Output the (x, y) coordinate of the center of the cell containing the given text.  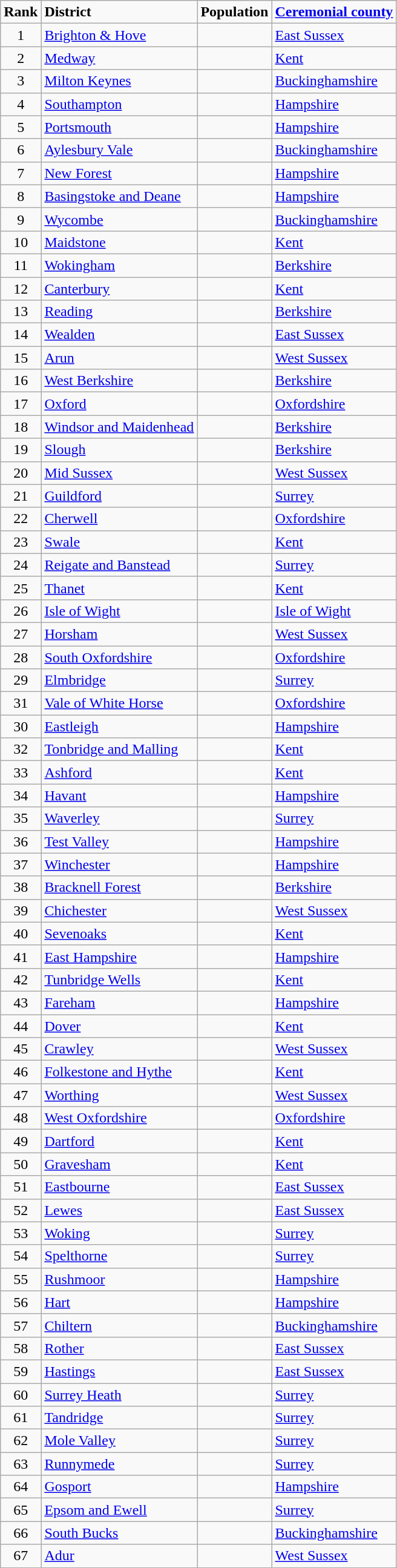
6 (21, 150)
39 (21, 911)
Woking (119, 1233)
20 (21, 473)
46 (21, 1072)
East Hampshire (119, 957)
38 (21, 888)
Winchester (119, 865)
Elmbridge (119, 680)
Chichester (119, 911)
Aylesbury Vale (119, 150)
28 (21, 657)
13 (21, 312)
59 (21, 1371)
Waverley (119, 819)
Mole Valley (119, 1441)
Test Valley (119, 842)
Tunbridge Wells (119, 980)
Arun (119, 358)
Havant (119, 796)
Horsham (119, 634)
3 (21, 81)
17 (21, 404)
35 (21, 819)
Reigate and Banstead (119, 565)
Mid Sussex (119, 473)
22 (21, 519)
56 (21, 1302)
12 (21, 289)
58 (21, 1348)
Cherwell (119, 519)
8 (21, 196)
26 (21, 611)
24 (21, 565)
Runnymede (119, 1464)
61 (21, 1418)
63 (21, 1464)
Basingstoke and Deane (119, 196)
25 (21, 588)
1 (21, 35)
Canterbury (119, 289)
Dover (119, 1026)
Rank (21, 12)
15 (21, 358)
51 (21, 1187)
Thanet (119, 588)
5 (21, 127)
47 (21, 1095)
64 (21, 1487)
16 (21, 381)
Chiltern (119, 1325)
30 (21, 726)
Tonbridge and Malling (119, 749)
52 (21, 1210)
Gravesham (119, 1164)
Windsor and Maidenhead (119, 427)
District (119, 12)
37 (21, 865)
Tandridge (119, 1418)
9 (21, 219)
54 (21, 1256)
West Berkshire (119, 381)
Brighton & Hove (119, 35)
21 (21, 496)
Folkestone and Hythe (119, 1072)
Medway (119, 58)
Ashford (119, 772)
34 (21, 796)
South Oxfordshire (119, 657)
27 (21, 634)
42 (21, 980)
11 (21, 265)
23 (21, 542)
Slough (119, 450)
53 (21, 1233)
Lewes (119, 1210)
44 (21, 1026)
Eastleigh (119, 726)
49 (21, 1141)
60 (21, 1394)
New Forest (119, 173)
43 (21, 1003)
Epsom and Ewell (119, 1510)
Rushmoor (119, 1279)
2 (21, 58)
Sevenoaks (119, 934)
62 (21, 1441)
Spelthorne (119, 1256)
7 (21, 173)
Wycombe (119, 219)
Bracknell Forest (119, 888)
57 (21, 1325)
Hart (119, 1302)
Crawley (119, 1049)
Fareham (119, 1003)
Vale of White Horse (119, 703)
67 (21, 1556)
10 (21, 242)
32 (21, 749)
40 (21, 934)
Hastings (119, 1371)
Gosport (119, 1487)
Dartford (119, 1141)
Population (235, 12)
Wealden (119, 335)
36 (21, 842)
45 (21, 1049)
66 (21, 1533)
4 (21, 104)
65 (21, 1510)
West Oxfordshire (119, 1118)
Maidstone (119, 242)
Reading (119, 312)
Wokingham (119, 265)
Eastbourne (119, 1187)
Milton Keynes (119, 81)
41 (21, 957)
55 (21, 1279)
50 (21, 1164)
33 (21, 772)
31 (21, 703)
Rother (119, 1348)
Guildford (119, 496)
Oxford (119, 404)
19 (21, 450)
Surrey Heath (119, 1394)
Ceremonial county (334, 12)
South Bucks (119, 1533)
48 (21, 1118)
18 (21, 427)
Worthing (119, 1095)
Adur (119, 1556)
14 (21, 335)
Southampton (119, 104)
29 (21, 680)
Portsmouth (119, 127)
Swale (119, 542)
